From the cell containing the given text, extract its center point as [X, Y] coordinate. 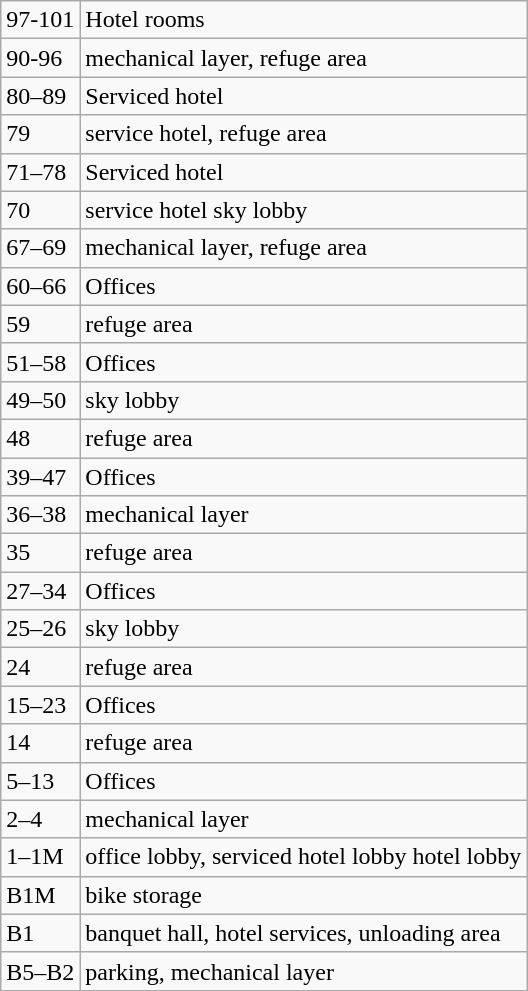
2–4 [40, 819]
79 [40, 134]
14 [40, 743]
71–78 [40, 172]
51–58 [40, 362]
39–47 [40, 477]
24 [40, 667]
B1 [40, 933]
35 [40, 553]
office lobby, serviced hotel lobby hotel lobby [304, 857]
1–1M [40, 857]
service hotel sky lobby [304, 210]
27–34 [40, 591]
banquet hall, hotel services, unloading area [304, 933]
B1M [40, 895]
25–26 [40, 629]
49–50 [40, 400]
97-101 [40, 20]
B5–B2 [40, 971]
70 [40, 210]
90-96 [40, 58]
36–38 [40, 515]
48 [40, 438]
15–23 [40, 705]
80–89 [40, 96]
bike storage [304, 895]
60–66 [40, 286]
parking, mechanical layer [304, 971]
59 [40, 324]
67–69 [40, 248]
service hotel, refuge area [304, 134]
5–13 [40, 781]
Hotel rooms [304, 20]
